Search for the cell housing the specified text and yield its (x, y) center coordinate. 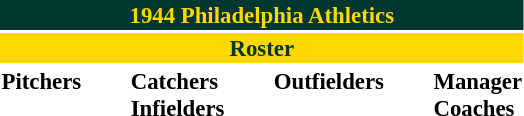
Roster (262, 48)
1944 Philadelphia Athletics (262, 15)
